Capture the cell that displays the provided text and extract its (X, Y) central coordinate. 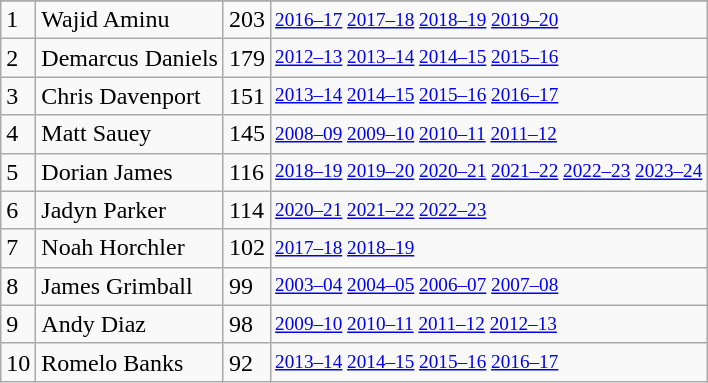
6 (18, 210)
Andy Diaz (130, 324)
7 (18, 248)
Dorian James (130, 172)
3 (18, 96)
James Grimball (130, 286)
5 (18, 172)
Demarcus Daniels (130, 58)
2018–19 2019–20 2020–21 2021–22 2022–23 2023–24 (489, 172)
10 (18, 362)
92 (246, 362)
Jadyn Parker (130, 210)
Romelo Banks (130, 362)
Chris Davenport (130, 96)
2020–21 2021–22 2022–23 (489, 210)
Wajid Aminu (130, 20)
116 (246, 172)
2017–18 2018–19 (489, 248)
102 (246, 248)
4 (18, 134)
203 (246, 20)
1 (18, 20)
2012–13 2013–14 2014–15 2015–16 (489, 58)
99 (246, 286)
2016–17 2017–18 2018–19 2019–20 (489, 20)
151 (246, 96)
2003–04 2004–05 2006–07 2007–08 (489, 286)
98 (246, 324)
Matt Sauey (130, 134)
114 (246, 210)
145 (246, 134)
2009–10 2010–11 2011–12 2012–13 (489, 324)
2 (18, 58)
8 (18, 286)
2008–09 2009–10 2010–11 2011–12 (489, 134)
9 (18, 324)
179 (246, 58)
Noah Horchler (130, 248)
